For the text-containing cell, return its midpoint in (x, y) coordinate format. 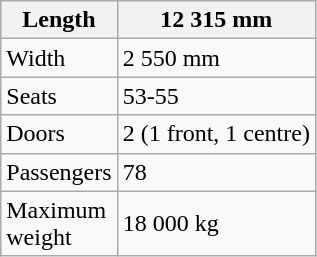
78 (216, 172)
2 550 mm (216, 58)
53-55 (216, 96)
Width (59, 58)
Length (59, 20)
Passengers (59, 172)
Doors (59, 134)
18 000 kg (216, 224)
Maximumweight (59, 224)
Seats (59, 96)
12 315 mm (216, 20)
2 (1 front, 1 centre) (216, 134)
